Return [x, y] of the center of cell containing provided text 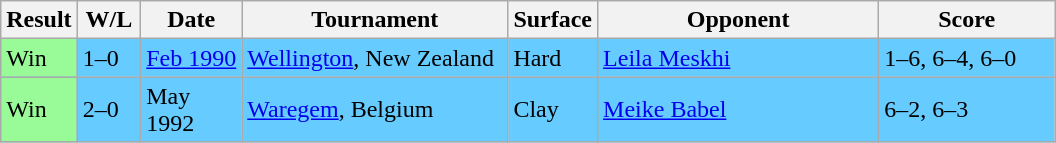
Opponent [738, 20]
Clay [553, 110]
1–6, 6–4, 6–0 [967, 58]
Leila Meskhi [738, 58]
Surface [553, 20]
May 1992 [192, 110]
Meike Babel [738, 110]
Tournament [375, 20]
W/L [109, 20]
Feb 1990 [192, 58]
2–0 [109, 110]
Wellington, New Zealand [375, 58]
Date [192, 20]
Hard [553, 58]
1–0 [109, 58]
6–2, 6–3 [967, 110]
Score [967, 20]
Result [39, 20]
Waregem, Belgium [375, 110]
